Locate the cell with the specified text and output its [X, Y] center coordinate. 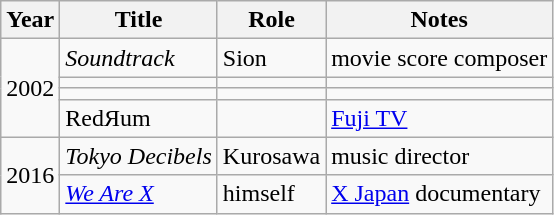
RedЯum [138, 118]
2002 [30, 88]
X Japan documentary [440, 194]
himself [271, 194]
movie score composer [440, 58]
Year [30, 20]
Tokyo Decibels [138, 156]
Kurosawa [271, 156]
Title [138, 20]
Sion [271, 58]
Role [271, 20]
2016 [30, 175]
music director [440, 156]
Notes [440, 20]
Soundtrack [138, 58]
Fuji TV [440, 118]
We Are X [138, 194]
